Return the (x, y) coordinate for the center point of the cell that contains the specified text.  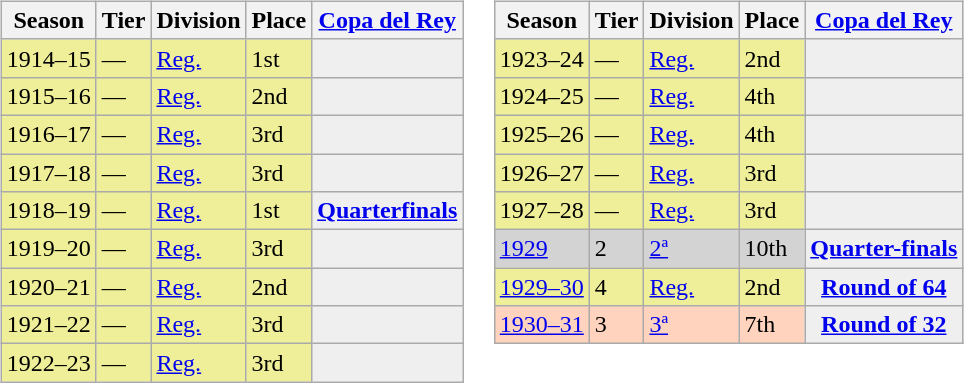
1921–22 (48, 325)
1922–23 (48, 363)
2ª (692, 249)
1916–17 (48, 134)
Round of 32 (884, 325)
3ª (692, 325)
1927–28 (542, 211)
1926–27 (542, 173)
1918–19 (48, 211)
1925–26 (542, 134)
4 (616, 287)
1930–31 (542, 325)
Round of 64 (884, 287)
Quarterfinals (388, 211)
2 (616, 249)
3 (616, 325)
1917–18 (48, 173)
10th (772, 249)
1915–16 (48, 96)
Quarter-finals (884, 249)
1914–15 (48, 58)
1919–20 (48, 249)
1920–21 (48, 287)
1929–30 (542, 287)
7th (772, 325)
1924–25 (542, 96)
1923–24 (542, 58)
1929 (542, 249)
